Provide the (X, Y) coordinate of the cell's center where the given text is located.  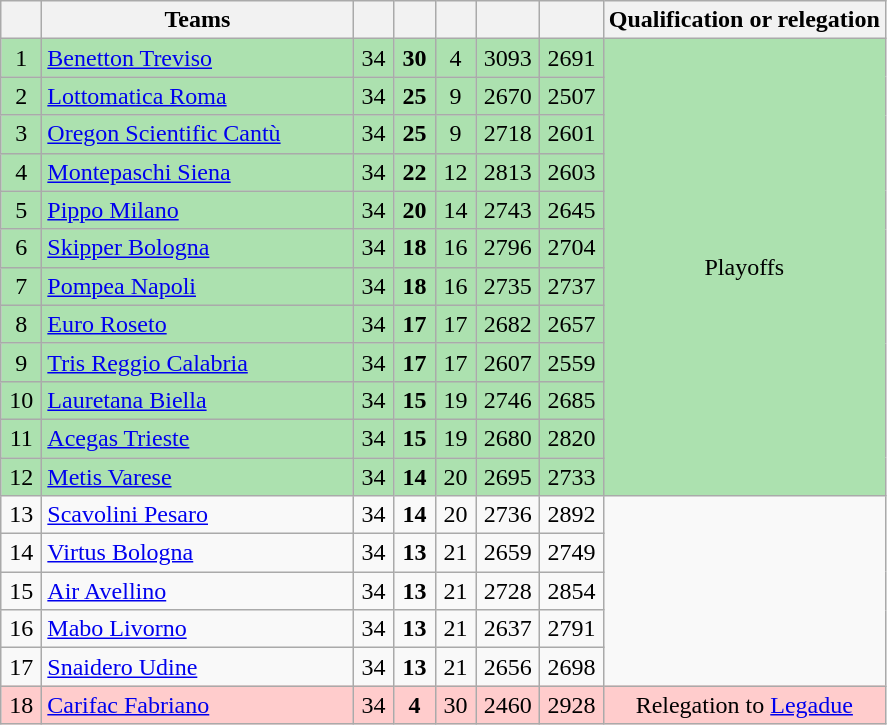
2659 (508, 553)
2682 (508, 324)
2559 (572, 362)
2601 (572, 134)
2603 (572, 172)
3093 (508, 58)
Qualification or relegation (744, 20)
2746 (508, 400)
2737 (572, 286)
2743 (508, 210)
6 (22, 248)
Montepaschi Siena (198, 172)
2749 (572, 553)
22 (414, 172)
Skipper Bologna (198, 248)
2637 (508, 629)
2460 (508, 705)
10 (22, 400)
2892 (572, 515)
2820 (572, 438)
2 (22, 96)
Oregon Scientific Cantù (198, 134)
2670 (508, 96)
Lauretana Biella (198, 400)
Metis Varese (198, 477)
2680 (508, 438)
Acegas Trieste (198, 438)
2704 (572, 248)
2854 (572, 591)
Snaidero Udine (198, 667)
2813 (508, 172)
3 (22, 134)
Pippo Milano (198, 210)
Tris Reggio Calabria (198, 362)
2736 (508, 515)
2728 (508, 591)
2733 (572, 477)
Pompea Napoli (198, 286)
2691 (572, 58)
2796 (508, 248)
11 (22, 438)
Carifac Fabriano (198, 705)
Mabo Livorno (198, 629)
Teams (198, 20)
Playoffs (744, 268)
1 (22, 58)
Lottomatica Roma (198, 96)
Relegation to Legadue (744, 705)
Benetton Treviso (198, 58)
Air Avellino (198, 591)
2507 (572, 96)
2656 (508, 667)
2607 (508, 362)
2698 (572, 667)
8 (22, 324)
2657 (572, 324)
7 (22, 286)
Euro Roseto (198, 324)
2695 (508, 477)
2718 (508, 134)
2685 (572, 400)
2735 (508, 286)
Scavolini Pesaro (198, 515)
5 (22, 210)
2928 (572, 705)
2645 (572, 210)
2791 (572, 629)
Virtus Bologna (198, 553)
